Capture the cell that displays the provided text and extract its [x, y] central coordinate. 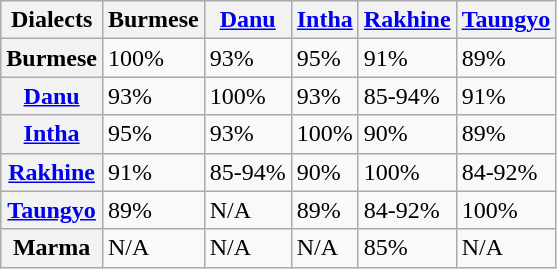
Dialects [52, 20]
Marma [52, 248]
85% [407, 248]
